Pinpoint the cell where the given text exists, returning its (x, y) midpoint coordinate. 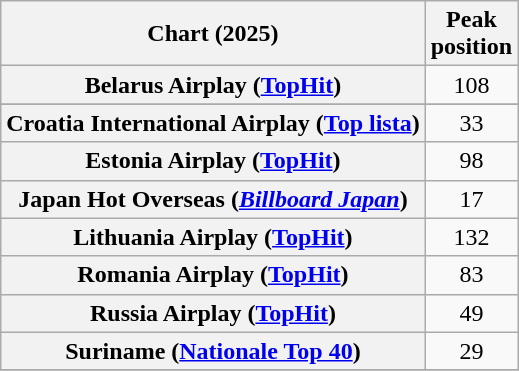
98 (471, 161)
Peakposition (471, 34)
Japan Hot Overseas (Billboard Japan) (213, 199)
33 (471, 123)
Romania Airplay (TopHit) (213, 275)
49 (471, 313)
132 (471, 237)
Russia Airplay (TopHit) (213, 313)
83 (471, 275)
Suriname (Nationale Top 40) (213, 351)
Croatia International Airplay (Top lista) (213, 123)
29 (471, 351)
Estonia Airplay (TopHit) (213, 161)
Belarus Airplay (TopHit) (213, 85)
108 (471, 85)
Lithuania Airplay (TopHit) (213, 237)
Chart (2025) (213, 34)
17 (471, 199)
